Detect which cell encompasses the target text, then output its (x, y) center coordinate. 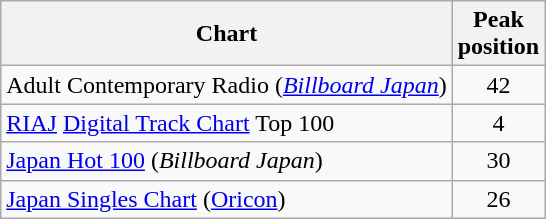
RIAJ Digital Track Chart Top 100 (226, 123)
Chart (226, 34)
30 (498, 161)
Japan Hot 100 (Billboard Japan) (226, 161)
Japan Singles Chart (Oricon) (226, 199)
4 (498, 123)
42 (498, 85)
26 (498, 199)
Peakposition (498, 34)
Adult Contemporary Radio (Billboard Japan) (226, 85)
